From the cell containing the given text, extract its center point as [x, y] coordinate. 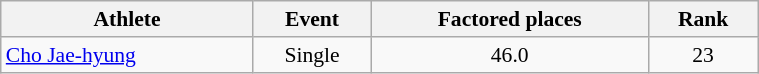
46.0 [510, 55]
Event [312, 19]
Cho Jae-hyung [128, 55]
23 [704, 55]
Rank [704, 19]
Single [312, 55]
Factored places [510, 19]
Athlete [128, 19]
